Extract the (x, y) coordinate from the center of the cell holding the provided text.  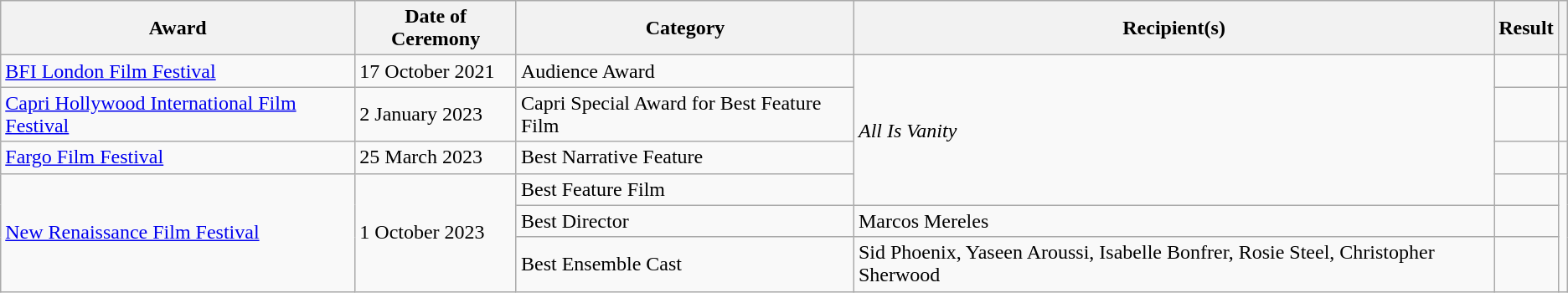
25 March 2023 (436, 157)
New Renaissance Film Festival (178, 233)
Recipient(s) (1173, 28)
1 October 2023 (436, 233)
Date of Ceremony (436, 28)
2 January 2023 (436, 114)
All Is Vanity (1173, 131)
Audience Award (685, 71)
Best Feature Film (685, 189)
Best Narrative Feature (685, 157)
17 October 2021 (436, 71)
Capri Special Award for Best Feature Film (685, 114)
BFI London Film Festival (178, 71)
Result (1526, 28)
Marcos Mereles (1173, 221)
Best Ensemble Cast (685, 265)
Category (685, 28)
Sid Phoenix, Yaseen Aroussi, Isabelle Bonfrer, Rosie Steel, Christopher Sherwood (1173, 265)
Capri Hollywood International Film Festival (178, 114)
Award (178, 28)
Fargo Film Festival (178, 157)
Best Director (685, 221)
